Search for the cell housing the specified text and yield its (X, Y) center coordinate. 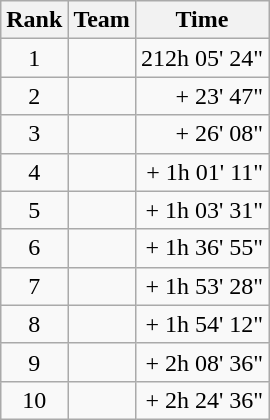
+ 1h 54' 12" (202, 324)
1 (34, 58)
10 (34, 400)
2 (34, 96)
212h 05' 24" (202, 58)
Rank (34, 20)
+ 1h 36' 55" (202, 248)
9 (34, 362)
7 (34, 286)
+ 1h 53' 28" (202, 286)
4 (34, 172)
8 (34, 324)
5 (34, 210)
+ 2h 24' 36" (202, 400)
Time (202, 20)
3 (34, 134)
+ 23' 47" (202, 96)
+ 1h 01' 11" (202, 172)
+ 26' 08" (202, 134)
6 (34, 248)
+ 1h 03' 31" (202, 210)
+ 2h 08' 36" (202, 362)
Team (102, 20)
